Pinpoint the cell where the given text exists, returning its [x, y] midpoint coordinate. 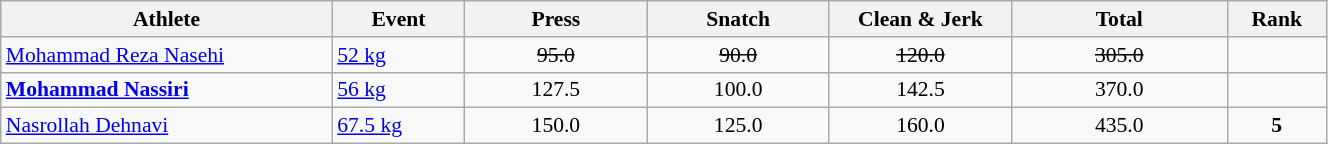
56 kg [398, 90]
305.0 [1120, 55]
67.5 kg [398, 126]
5 [1276, 126]
Mohammad Nassiri [166, 90]
160.0 [920, 126]
370.0 [1120, 90]
Clean & Jerk [920, 19]
Snatch [738, 19]
Rank [1276, 19]
125.0 [738, 126]
127.5 [556, 90]
Mohammad Reza Nasehi [166, 55]
150.0 [556, 126]
435.0 [1120, 126]
Nasrollah Dehnavi [166, 126]
142.5 [920, 90]
Total [1120, 19]
100.0 [738, 90]
Event [398, 19]
95.0 [556, 55]
Press [556, 19]
Athlete [166, 19]
120.0 [920, 55]
90.0 [738, 55]
52 kg [398, 55]
